Return (X, Y) of the center of cell containing provided text 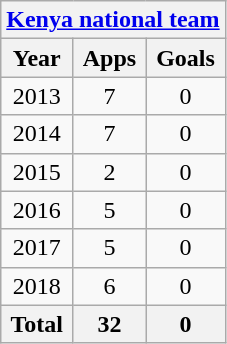
2017 (37, 248)
2014 (37, 134)
Goals (186, 58)
6 (110, 286)
2013 (37, 96)
2018 (37, 286)
2 (110, 172)
Year (37, 58)
Apps (110, 58)
Total (37, 324)
Kenya national team (113, 20)
32 (110, 324)
2015 (37, 172)
2016 (37, 210)
